Return [X, Y] of the center of cell containing provided text 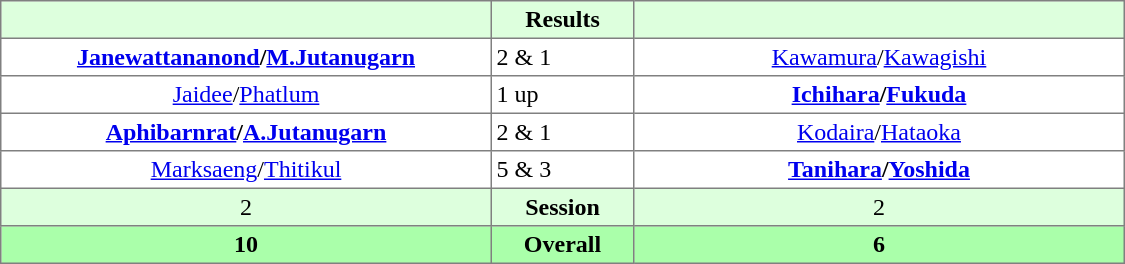
Janewattananond/M.Jutanugarn [246, 57]
Tanihara/Yoshida [879, 170]
Ichihara/Fukuda [879, 95]
6 [879, 245]
10 [246, 245]
Aphibarnrat/A.Jutanugarn [246, 132]
1 up [562, 95]
5 & 3 [562, 170]
Results [562, 20]
Kawamura/Kawagishi [879, 57]
Overall [562, 245]
Marksaeng/Thitikul [246, 170]
Kodaira/Hataoka [879, 132]
Session [562, 207]
Jaidee/Phatlum [246, 95]
